Return the [X, Y] coordinate for the center point of the cell that contains the specified text.  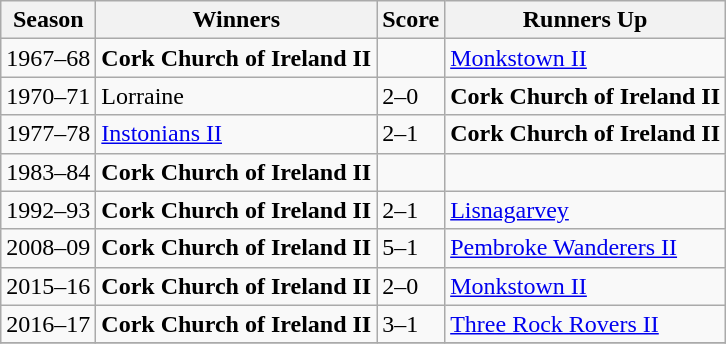
Runners Up [586, 20]
1967–68 [48, 58]
3–1 [411, 324]
Pembroke Wanderers II [586, 248]
2015–16 [48, 286]
1983–84 [48, 172]
Three Rock Rovers II [586, 324]
1977–78 [48, 134]
Winners [236, 20]
Lorraine [236, 96]
1992–93 [48, 210]
Instonians II [236, 134]
1970–71 [48, 96]
5–1 [411, 248]
Season [48, 20]
Score [411, 20]
Lisnagarvey [586, 210]
2008–09 [48, 248]
2016–17 [48, 324]
